From the cell containing the given text, extract its center point as [x, y] coordinate. 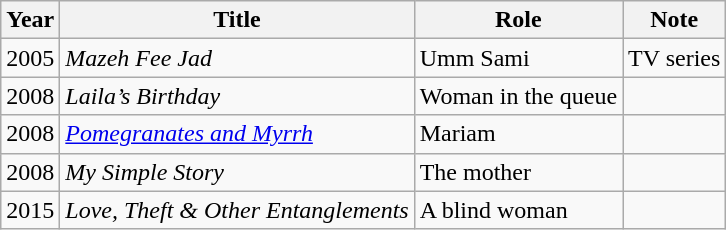
A blind woman [518, 210]
Mazeh Fee Jad [237, 58]
Mariam [518, 134]
Pomegranates and Myrrh [237, 134]
2005 [30, 58]
Love, Theft & Other Entanglements [237, 210]
Laila’s Birthday [237, 96]
Note [674, 20]
Title [237, 20]
The mother [518, 172]
2015 [30, 210]
TV series [674, 58]
Year [30, 20]
Umm Sami [518, 58]
Woman in the queue [518, 96]
My Simple Story [237, 172]
Role [518, 20]
